Identify which cell holds the provided text, then report its [X, Y] central coordinate. 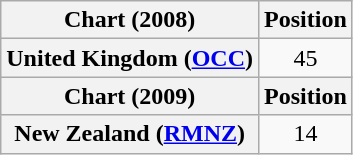
14 [306, 134]
New Zealand (RMNZ) [130, 134]
United Kingdom (OCC) [130, 58]
Chart (2008) [130, 20]
45 [306, 58]
Chart (2009) [130, 96]
